Detect which cell encompasses the target text, then output its (x, y) center coordinate. 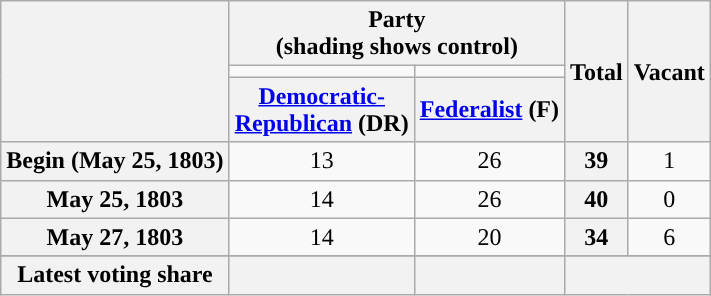
13 (322, 161)
39 (597, 161)
Democratic-Republican (DR) (322, 110)
Total (597, 72)
40 (597, 199)
20 (489, 237)
6 (669, 237)
Vacant (669, 72)
Party(shading shows control) (396, 34)
0 (669, 199)
May 27, 1803 (115, 237)
May 25, 1803 (115, 199)
1 (669, 161)
Latest voting share (115, 275)
34 (597, 237)
Begin (May 25, 1803) (115, 161)
Federalist (F) (489, 110)
